Return the (x, y) coordinate for the center point of the cell that contains the specified text.  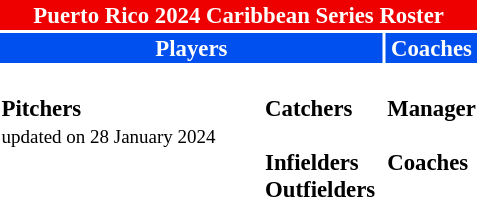
Puerto Rico 2024 Caribbean Series Roster (238, 15)
Players (192, 48)
